Capture the cell that displays the provided text and extract its (x, y) central coordinate. 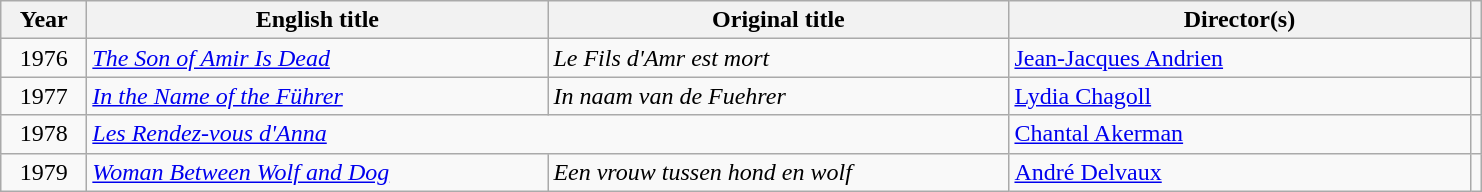
1979 (44, 172)
Original title (778, 20)
Chantal Akerman (1240, 134)
Woman Between Wolf and Dog (318, 172)
Een vrouw tussen hond en wolf (778, 172)
English title (318, 20)
Year (44, 20)
Director(s) (1240, 20)
1978 (44, 134)
Jean-Jacques Andrien (1240, 58)
Les Rendez-vous d'Anna (548, 134)
1977 (44, 96)
André Delvaux (1240, 172)
Lydia Chagoll (1240, 96)
Le Fils d'Amr est mort (778, 58)
1976 (44, 58)
In the Name of the Führer (318, 96)
In naam van de Fuehrer (778, 96)
The Son of Amir Is Dead (318, 58)
